Identify which cell holds the provided text, then report its [X, Y] central coordinate. 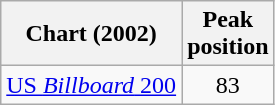
Chart (2002) [92, 34]
US Billboard 200 [92, 85]
83 [228, 85]
Peakposition [228, 34]
